Extract the (X, Y) coordinate from the center of the cell holding the provided text.  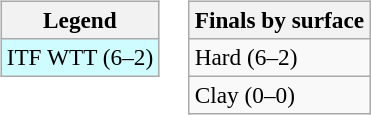
Legend (80, 20)
ITF WTT (6–2) (80, 57)
Clay (0–0) (279, 95)
Finals by surface (279, 20)
Hard (6–2) (279, 57)
